Determine the (X, Y) coordinate at the center of the cell enclosing the given text.  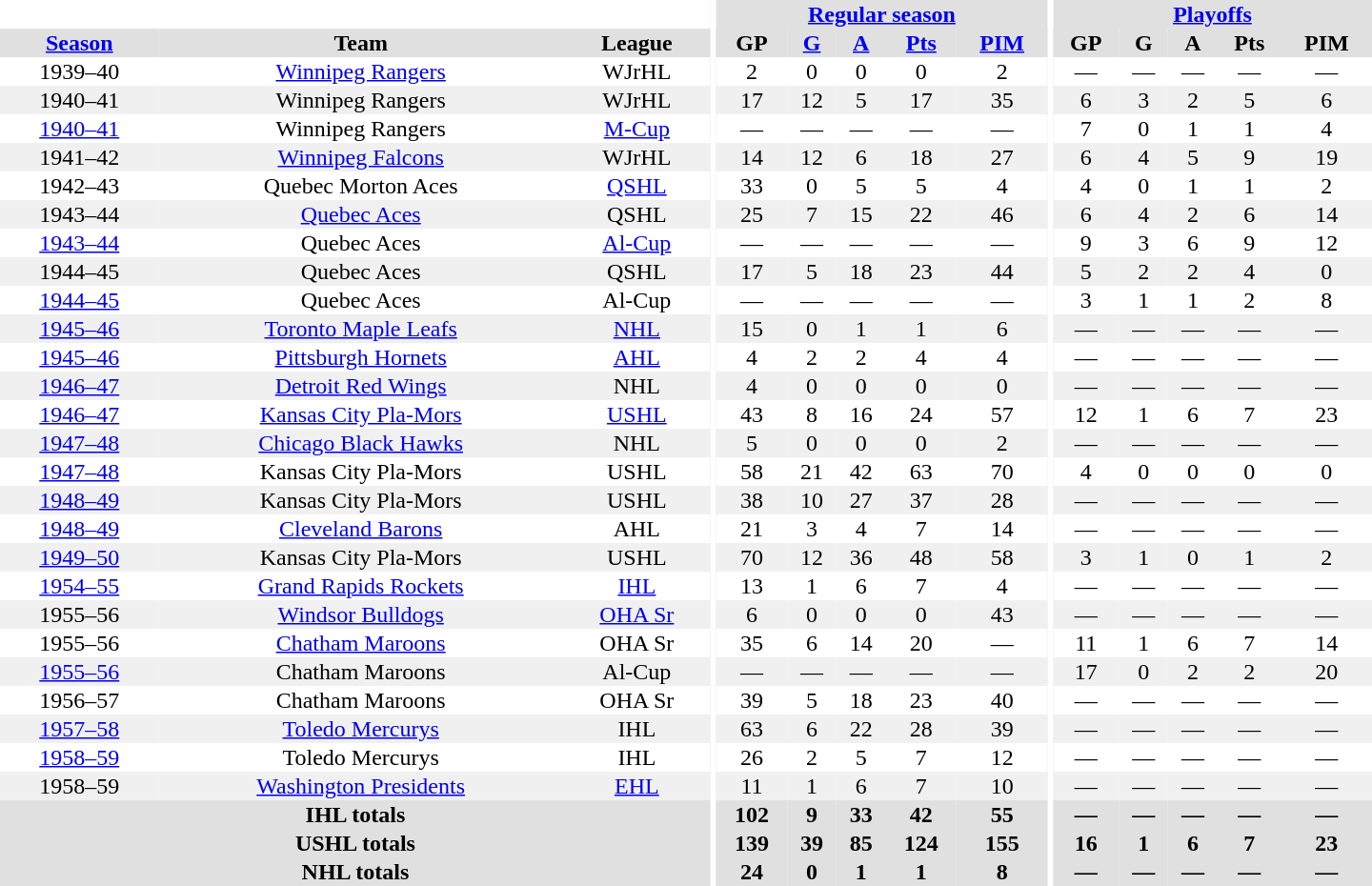
M-Cup (636, 129)
EHL (636, 786)
Quebec Morton Aces (360, 186)
1939–40 (79, 71)
40 (1002, 700)
102 (753, 815)
139 (753, 843)
46 (1002, 214)
Chicago Black Hawks (360, 443)
League (636, 43)
1949–50 (79, 557)
55 (1002, 815)
IHL totals (355, 815)
1957–58 (79, 729)
44 (1002, 272)
1954–55 (79, 586)
1942–43 (79, 186)
Regular season (882, 14)
1941–42 (79, 157)
19 (1326, 157)
48 (922, 557)
85 (861, 843)
25 (753, 214)
Pittsburgh Hornets (360, 357)
155 (1002, 843)
1956–57 (79, 700)
Team (360, 43)
36 (861, 557)
57 (1002, 414)
Washington Presidents (360, 786)
NHL totals (355, 872)
Detroit Red Wings (360, 386)
Windsor Bulldogs (360, 614)
Grand Rapids Rockets (360, 586)
37 (922, 500)
38 (753, 500)
Season (79, 43)
124 (922, 843)
26 (753, 757)
13 (753, 586)
Toronto Maple Leafs (360, 329)
Winnipeg Falcons (360, 157)
Playoffs (1212, 14)
Cleveland Barons (360, 529)
USHL totals (355, 843)
